Extract the [X, Y] coordinate from the center of the cell holding the provided text.  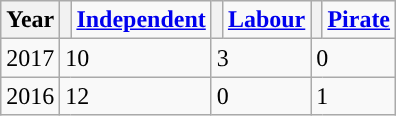
2016 [30, 96]
Year [30, 20]
1 [354, 96]
Pirate [359, 20]
Independent [141, 20]
3 [260, 58]
2017 [30, 58]
Labour [266, 20]
10 [136, 58]
12 [136, 96]
